Scan for the cell matching the given text and deliver its (X, Y) coordinate at center. 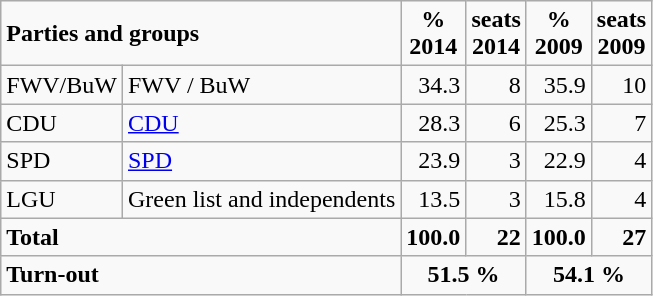
8 (496, 85)
15.8 (558, 199)
54.1 % (588, 275)
35.9 (558, 85)
Green list and independents (261, 199)
23.9 (434, 161)
28.3 (434, 123)
FWV / BuW (261, 85)
10 (621, 85)
13.5 (434, 199)
seats2009 (621, 34)
27 (621, 237)
6 (496, 123)
51.5 % (464, 275)
%2014 (434, 34)
seats2014 (496, 34)
Total (201, 237)
34.3 (434, 85)
LGU (62, 199)
%2009 (558, 34)
FWV/BuW (62, 85)
25.3 (558, 123)
Turn-out (201, 275)
7 (621, 123)
22 (496, 237)
Parties and groups (201, 34)
22.9 (558, 161)
